Return the [x, y] coordinate for the center point of the cell that contains the specified text.  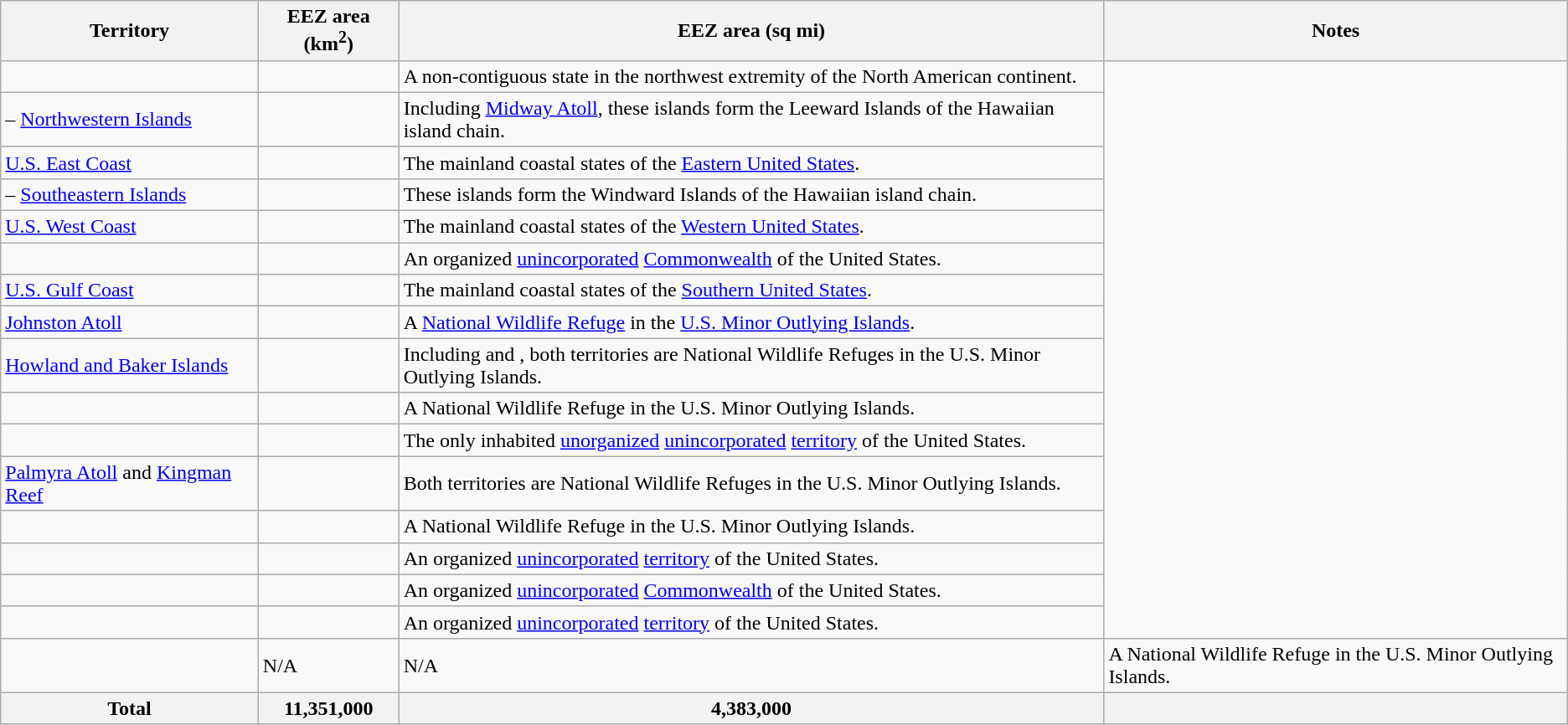
Including and , both territories are National Wildlife Refuges in the U.S. Minor Outlying Islands. [751, 365]
The mainland coastal states of the Southern United States. [751, 291]
A non-contiguous state in the northwest extremity of the North American continent. [751, 76]
EEZ area (km2) [328, 31]
Howland and Baker Islands [130, 365]
U.S. Gulf Coast [130, 291]
– Northwestern Islands [130, 119]
Both territories are National Wildlife Refuges in the U.S. Minor Outlying Islands. [751, 484]
The mainland coastal states of the Eastern United States. [751, 162]
4,383,000 [751, 708]
11,351,000 [328, 708]
Palmyra Atoll and Kingman Reef [130, 484]
Including Midway Atoll, these islands form the Leeward Islands of the Hawaiian island chain. [751, 119]
The only inhabited unorganized unincorporated territory of the United States. [751, 440]
EEZ area (sq mi) [751, 31]
Notes [1335, 31]
– Southeastern Islands [130, 194]
U.S. East Coast [130, 162]
Territory [130, 31]
Total [130, 708]
These islands form the Windward Islands of the Hawaiian island chain. [751, 194]
U.S. West Coast [130, 227]
Johnston Atoll [130, 322]
The mainland coastal states of the Western United States. [751, 227]
